Determine the (X, Y) coordinate at the center of the cell enclosing the given text.  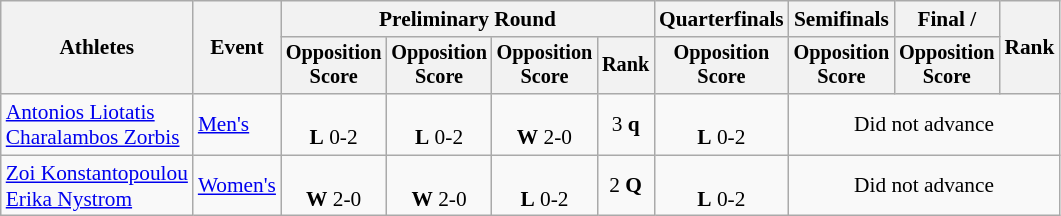
2 Q (626, 186)
Preliminary Round (468, 19)
Semifinals (842, 19)
Antonios LiotatisCharalambos Zorbis (97, 124)
Zoi KonstantopoulouErika Nystrom (97, 186)
Women's (237, 186)
Quarterfinals (722, 19)
Event (237, 48)
Men's (237, 124)
Final / (946, 19)
Athletes (97, 48)
3 q (626, 124)
